From the cell containing the given text, extract its center point as (X, Y) coordinate. 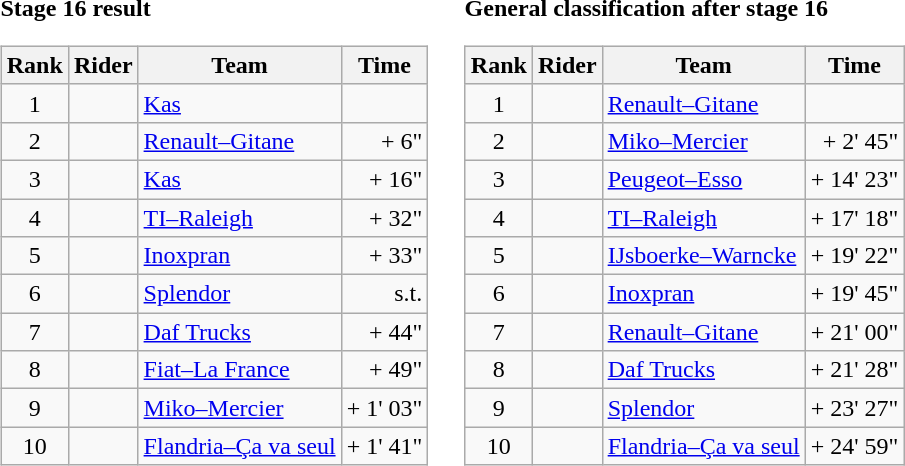
Peugeot–Esso (704, 179)
+ 24' 59" (854, 446)
Fiat–La France (240, 370)
IJsboerke–Warncke (704, 256)
+ 49" (384, 370)
+ 16" (384, 179)
+ 44" (384, 332)
+ 21' 28" (854, 370)
+ 1' 41" (384, 446)
+ 2' 45" (854, 141)
+ 23' 27" (854, 408)
+ 19' 45" (854, 294)
+ 1' 03" (384, 408)
s.t. (384, 294)
+ 19' 22" (854, 256)
+ 14' 23" (854, 179)
+ 6" (384, 141)
+ 21' 00" (854, 332)
+ 17' 18" (854, 217)
+ 33" (384, 256)
+ 32" (384, 217)
